Determine the [x, y] coordinate at the center of the cell enclosing the given text.  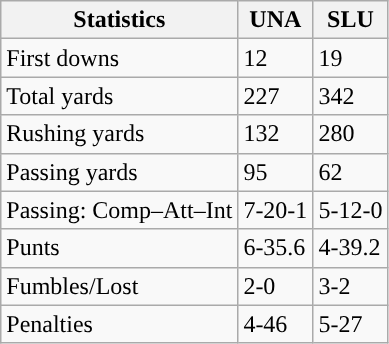
7-20-1 [276, 210]
Fumbles/Lost [120, 286]
Penalties [120, 324]
12 [276, 58]
UNA [276, 20]
280 [350, 134]
Statistics [120, 20]
2-0 [276, 286]
Punts [120, 248]
Total yards [120, 96]
5-27 [350, 324]
132 [276, 134]
19 [350, 58]
5-12-0 [350, 210]
Passing yards [120, 172]
First downs [120, 58]
Passing: Comp–Att–Int [120, 210]
SLU [350, 20]
6-35.6 [276, 248]
4-46 [276, 324]
227 [276, 96]
95 [276, 172]
342 [350, 96]
Rushing yards [120, 134]
4-39.2 [350, 248]
62 [350, 172]
3-2 [350, 286]
